Extract the (X, Y) coordinate from the center of the cell holding the provided text.  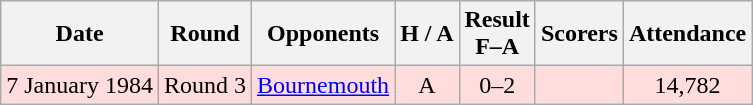
7 January 1984 (80, 85)
ResultF–A (497, 34)
Opponents (324, 34)
Round (204, 34)
A (427, 85)
Attendance (687, 34)
Bournemouth (324, 85)
H / A (427, 34)
0–2 (497, 85)
Date (80, 34)
14,782 (687, 85)
Scorers (579, 34)
Round 3 (204, 85)
